Scan for the cell matching the given text and deliver its (X, Y) coordinate at center. 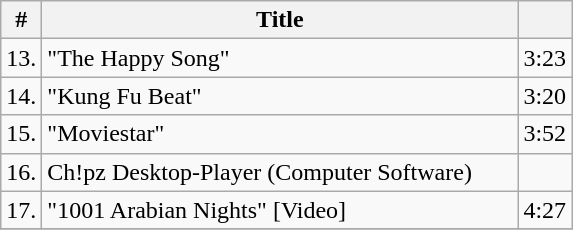
17. (22, 210)
Title (280, 20)
"Kung Fu Beat" (280, 96)
15. (22, 134)
"1001 Arabian Nights" [Video] (280, 210)
3:23 (545, 58)
Ch!pz Desktop-Player (Computer Software) (280, 172)
"The Happy Song" (280, 58)
4:27 (545, 210)
14. (22, 96)
"Moviestar" (280, 134)
3:20 (545, 96)
13. (22, 58)
16. (22, 172)
3:52 (545, 134)
# (22, 20)
